Locate the cell with the specified text and output its (x, y) center coordinate. 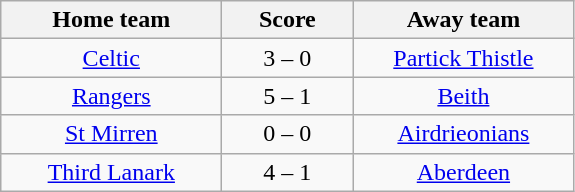
St Mirren (112, 134)
Airdrieonians (464, 134)
Third Lanark (112, 172)
Partick Thistle (464, 58)
Aberdeen (464, 172)
3 – 0 (288, 58)
4 – 1 (288, 172)
Away team (464, 20)
Beith (464, 96)
0 – 0 (288, 134)
Rangers (112, 96)
Score (288, 20)
Celtic (112, 58)
Home team (112, 20)
5 – 1 (288, 96)
